Pinpoint the cell where the given text exists, returning its (x, y) midpoint coordinate. 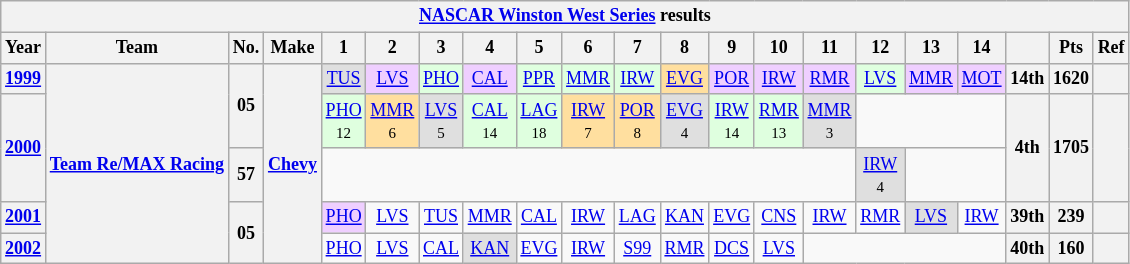
13 (932, 48)
2001 (24, 218)
5 (539, 48)
Make (293, 48)
MMR3 (830, 121)
No. (246, 48)
11 (830, 48)
9 (732, 48)
S99 (637, 248)
POR8 (637, 121)
NASCAR Winston West Series results (565, 16)
6 (588, 48)
EVG4 (684, 121)
3 (442, 48)
12 (880, 48)
LAG (637, 218)
40th (1028, 248)
IRW14 (732, 121)
CNS (778, 218)
2000 (24, 148)
Ref (1111, 48)
14 (982, 48)
IRW4 (880, 175)
39th (1028, 218)
7 (637, 48)
CAL14 (490, 121)
4 (490, 48)
LAG18 (539, 121)
MMR6 (392, 121)
239 (1072, 218)
57 (246, 175)
Pts (1072, 48)
PHO12 (344, 121)
POR (732, 78)
IRW7 (588, 121)
MOT (982, 78)
4th (1028, 148)
14th (1028, 78)
10 (778, 48)
1999 (24, 78)
160 (1072, 248)
LVS5 (442, 121)
2 (392, 48)
2002 (24, 248)
Team (136, 48)
1 (344, 48)
1705 (1072, 148)
RMR13 (778, 121)
Year (24, 48)
PPR (539, 78)
Chevy (293, 164)
8 (684, 48)
DCS (732, 248)
1620 (1072, 78)
Team Re/MAX Racing (136, 164)
